Return the [X, Y] coordinate for the center point of the cell that contains the specified text.  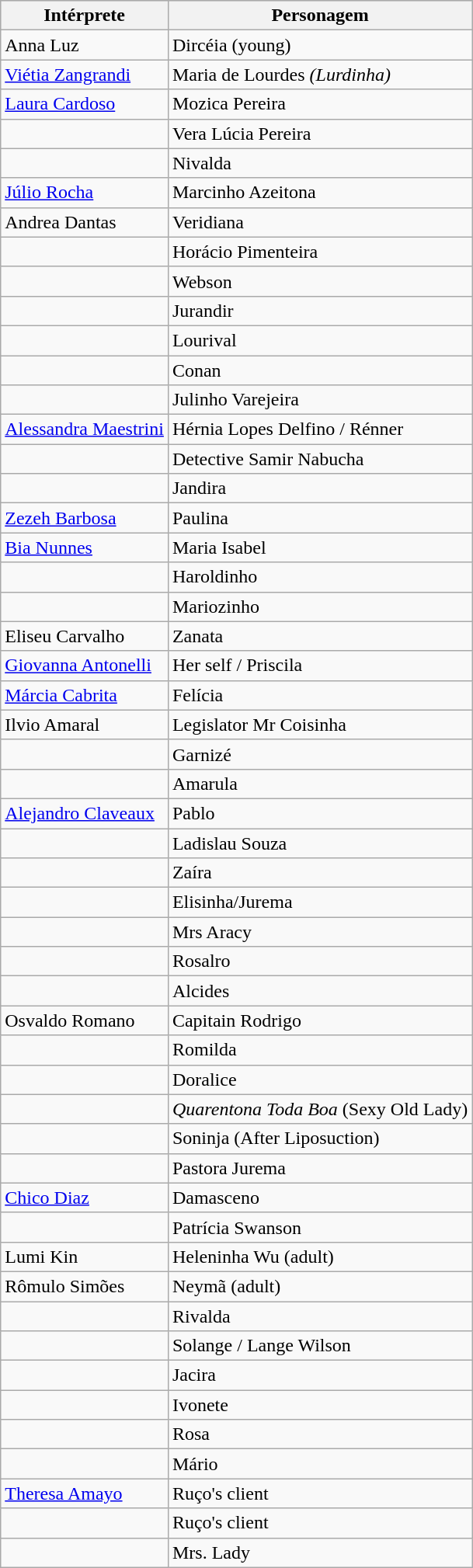
Lourival [320, 340]
Soninja (After Liposuction) [320, 1139]
Rivalda [320, 1316]
Márcia Cabrita [85, 695]
Anna Luz [85, 45]
Vera Lúcia Pereira [320, 134]
Maria de Lourdes (Lurdinha) [320, 75]
Damasceno [320, 1198]
Mrs. Lady [320, 1552]
Andrea Dantas [85, 222]
Mariozinho [320, 607]
Jandira [320, 488]
Ivonete [320, 1405]
Haroldinho [320, 577]
Zanata [320, 636]
Julinho Varejeira [320, 400]
Pablo [320, 813]
Rômulo Simões [85, 1286]
Felícia [320, 695]
Romilda [320, 1050]
Legislator Mr Coisinha [320, 725]
Conan [320, 370]
Mário [320, 1464]
Eliseu Carvalho [85, 636]
Veridiana [320, 222]
Chico Diaz [85, 1198]
Personagem [320, 16]
Zezeh Barbosa [85, 518]
Theresa Amayo [85, 1493]
Detective Samir Nabucha [320, 459]
Marcinho Azeitona [320, 193]
Ladislau Souza [320, 843]
Alcides [320, 991]
Neymã (adult) [320, 1286]
Nivalda [320, 163]
Mozica Pereira [320, 104]
Alejandro Claveaux [85, 813]
Jurandir [320, 311]
Patrícia Swanson [320, 1227]
Pastora Jurema [320, 1168]
Quarentona Toda Boa (Sexy Old Lady) [320, 1109]
Dircéia (young) [320, 45]
Solange / Lange Wilson [320, 1346]
Capitain Rodrigo [320, 1020]
Bia Nunnes [85, 548]
Intérprete [85, 16]
Mrs Aracy [320, 932]
Webson [320, 281]
Maria Isabel [320, 548]
Doralice [320, 1080]
Viétia Zangrandi [85, 75]
Osvaldo Romano [85, 1020]
Hérnia Lopes Delfino / Rénner [320, 429]
Ilvio Amaral [85, 725]
Giovanna Antonelli [85, 666]
Amarula [320, 784]
Her self / Priscila [320, 666]
Heleninha Wu (adult) [320, 1257]
Alessandra Maestrini [85, 429]
Paulina [320, 518]
Elisinha/Jurema [320, 902]
Zaíra [320, 873]
Rosalro [320, 961]
Jacira [320, 1375]
Rosa [320, 1434]
Laura Cardoso [85, 104]
Garnizé [320, 754]
Horácio Pimenteira [320, 252]
Júlio Rocha [85, 193]
Lumi Kin [85, 1257]
